Locate the cell with the specified text and output its (x, y) center coordinate. 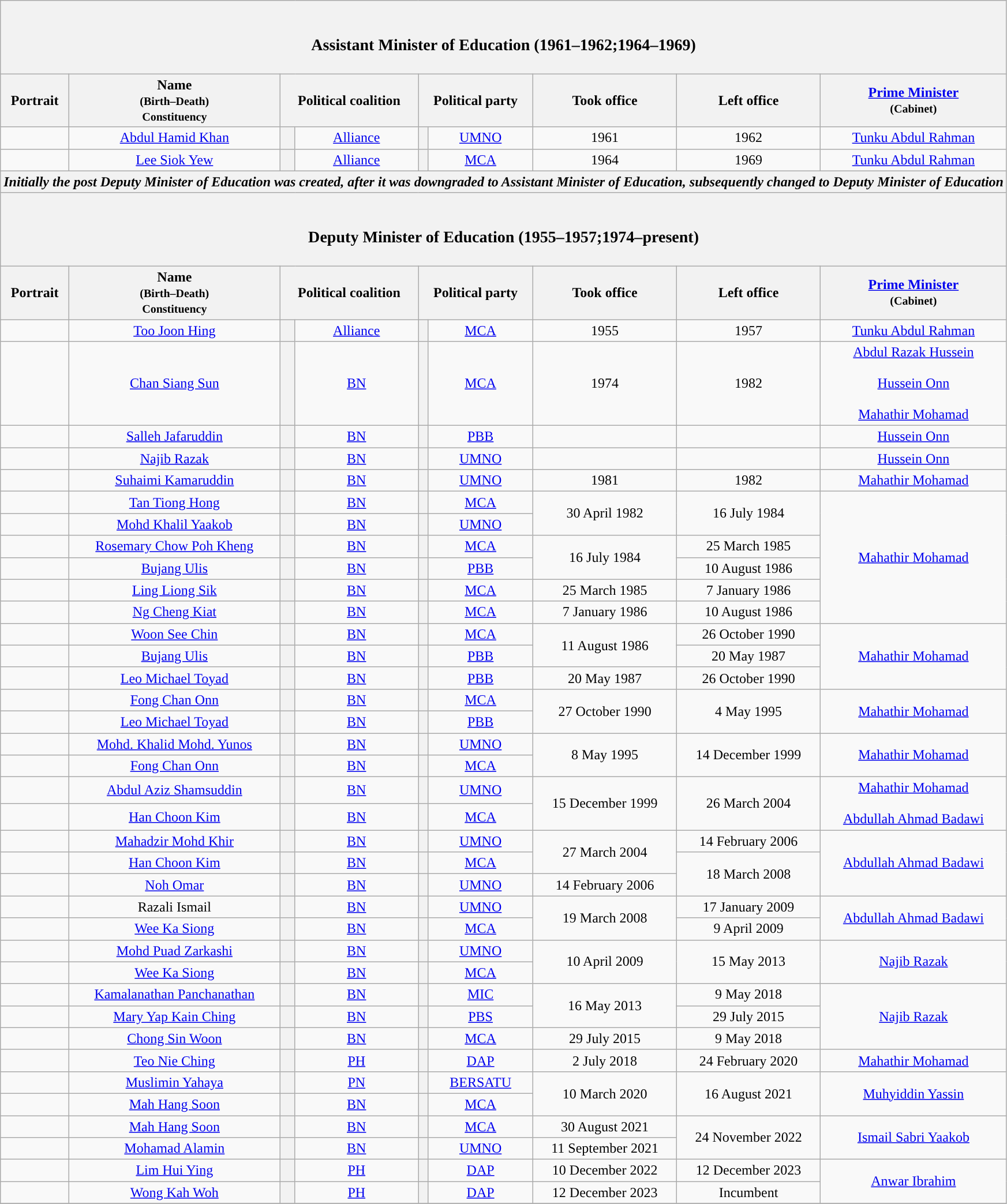
Chong Sin Woon (174, 1038)
24 November 2022 (749, 1138)
1969 (749, 160)
1961 (605, 138)
Deputy Minister of Education (1955–1957;1974–present) (504, 230)
1955 (605, 331)
Mohamad Alamin (174, 1149)
Assistant Minister of Education (1961–1962;1964–1969) (504, 37)
10 March 2020 (605, 1093)
Rosemary Chow Poh Kheng (174, 546)
Suhaimi Kamaruddin (174, 481)
16 May 2013 (605, 1006)
30 August 2021 (605, 1127)
17 January 2009 (749, 907)
MIC (481, 995)
10 April 2009 (605, 962)
15 December 1999 (605, 804)
Too Joon Hing (174, 331)
Mohd Puad Zarkashi (174, 951)
BERSATU (481, 1082)
10 December 2022 (605, 1171)
Abdul Aziz Shamsuddin (174, 790)
Ng Cheng Kiat (174, 612)
Ling Liong Sik (174, 590)
Wong Kah Woh (174, 1192)
PBS (481, 1017)
Mary Yap Kain Ching (174, 1017)
1962 (749, 138)
27 March 2004 (605, 852)
Ismail Sabri Yaakob (913, 1138)
Mahadzir Mohd Khir (174, 841)
11 September 2021 (605, 1149)
PN (357, 1082)
1981 (605, 481)
1974 (605, 384)
Incumbent (749, 1192)
14 December 1999 (749, 755)
19 March 2008 (605, 918)
Mohd Khalil Yaakob (174, 524)
Anwar Ibrahim (913, 1182)
Kamalanathan Panchanathan (174, 995)
2 July 2018 (605, 1060)
4 May 1995 (749, 711)
15 May 2013 (749, 962)
1964 (605, 160)
Lim Hui Ying (174, 1171)
Salleh Jafaruddin (174, 437)
8 May 1995 (605, 755)
26 March 2004 (749, 804)
16 August 2021 (749, 1093)
Tan Tiong Hong (174, 502)
Lee Siok Yew (174, 160)
24 February 2020 (749, 1060)
9 April 2009 (749, 929)
Chan Siang Sun (174, 384)
Razali Ismail (174, 907)
Woon See Chin (174, 634)
Muhyiddin Yassin (913, 1093)
Abdul Hamid Khan (174, 138)
Abdul Razak HusseinHussein OnnMahathir Mohamad (913, 384)
1957 (749, 331)
Noh Omar (174, 885)
27 October 1990 (605, 711)
Mohd. Khalid Mohd. Yunos (174, 744)
Teo Nie Ching (174, 1060)
30 April 1982 (605, 513)
11 August 1986 (605, 645)
18 March 2008 (749, 874)
Mahathir MohamadAbdullah Ahmad Badawi (913, 804)
Muslimin Yahaya (174, 1082)
